Scan for the cell matching the given text and deliver its [x, y] coordinate at center. 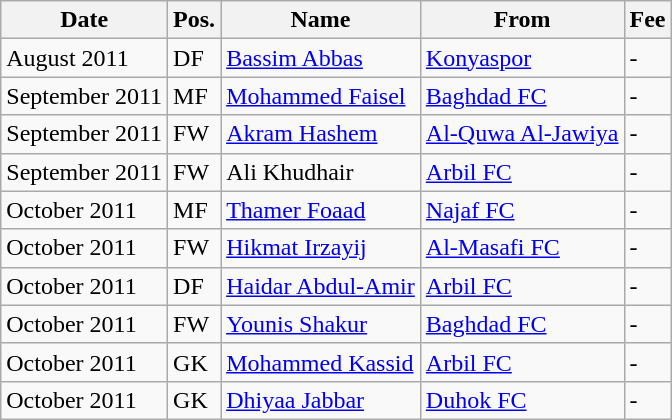
Mohammed Faisel [321, 96]
Thamer Foaad [321, 210]
Hikmat Irzayij [321, 248]
Fee [648, 20]
Ali Khudhair [321, 172]
Date [84, 20]
Duhok FC [522, 400]
Name [321, 20]
Dhiyaa Jabbar [321, 400]
Konyaspor [522, 58]
Haidar Abdul-Amir [321, 286]
Al-Quwa Al-Jawiya [522, 134]
Bassim Abbas [321, 58]
From [522, 20]
Younis Shakur [321, 324]
Akram Hashem [321, 134]
Pos. [194, 20]
August 2011 [84, 58]
Mohammed Kassid [321, 362]
Najaf FC [522, 210]
Al-Masafi FC [522, 248]
